Determine the [x, y] coordinate at the center of the cell enclosing the given text.  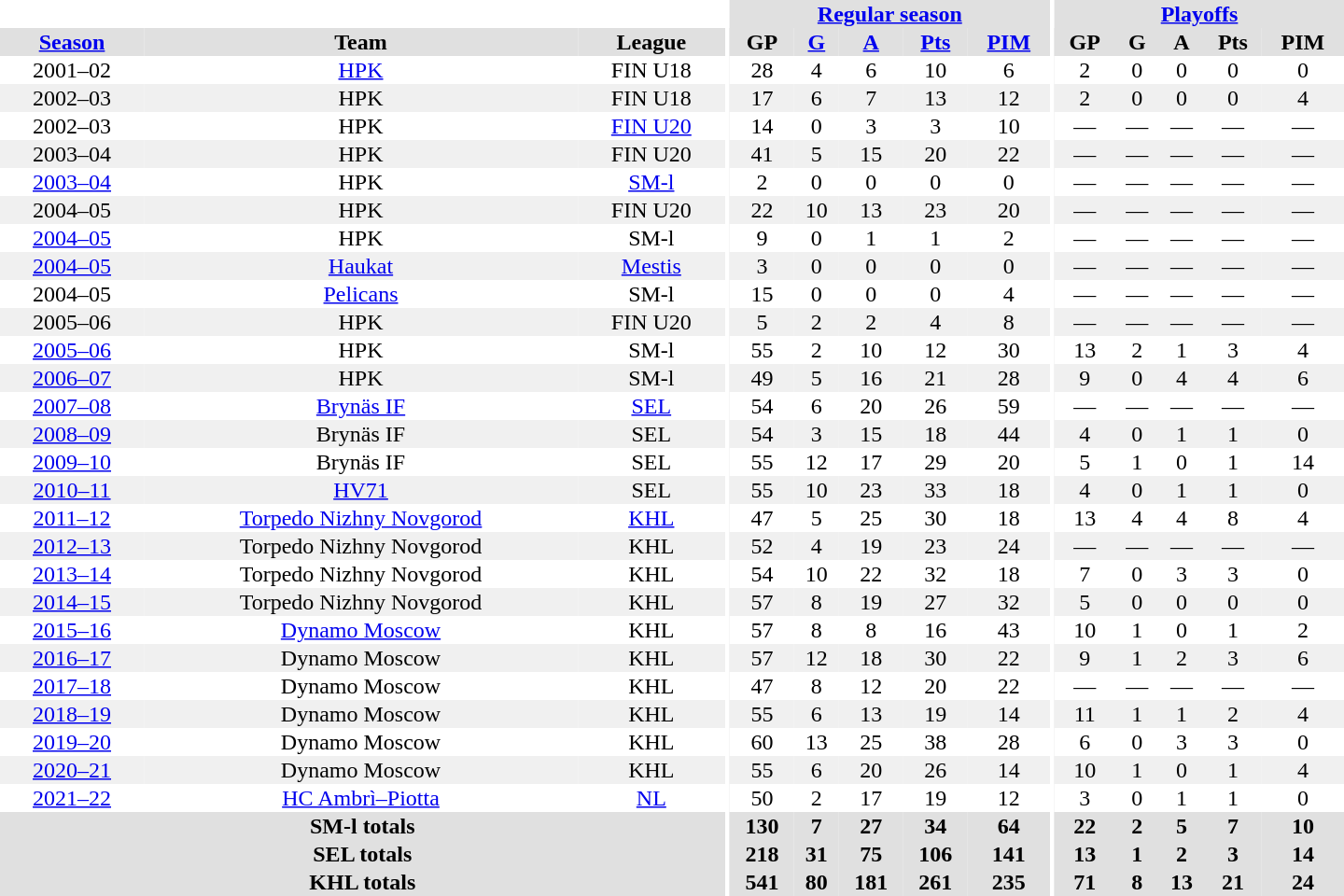
Regular season [890, 14]
Team [360, 42]
HC Ambrì–Piotta [360, 798]
2021–22 [72, 798]
2016–17 [72, 658]
HV71 [360, 490]
SM-l totals [362, 826]
11 [1085, 714]
43 [1009, 630]
60 [762, 742]
2009–10 [72, 462]
64 [1009, 826]
181 [872, 882]
44 [1009, 434]
106 [935, 854]
2018–19 [72, 714]
34 [935, 826]
Season [72, 42]
2013–14 [72, 574]
2011–12 [72, 518]
49 [762, 378]
80 [817, 882]
2006–07 [72, 378]
31 [817, 854]
52 [762, 546]
Playoffs [1199, 14]
2019–20 [72, 742]
71 [1085, 882]
2014–15 [72, 602]
29 [935, 462]
75 [872, 854]
41 [762, 154]
Haukat [360, 266]
50 [762, 798]
2008–09 [72, 434]
2020–21 [72, 770]
2012–13 [72, 546]
2017–18 [72, 686]
2007–08 [72, 406]
SEL totals [362, 854]
2015–16 [72, 630]
38 [935, 742]
KHL totals [362, 882]
541 [762, 882]
141 [1009, 854]
2010–11 [72, 490]
235 [1009, 882]
261 [935, 882]
NL [651, 798]
218 [762, 854]
59 [1009, 406]
130 [762, 826]
2001–02 [72, 70]
33 [935, 490]
League [651, 42]
Mestis [651, 266]
Pelicans [360, 294]
